Determine the [X, Y] coordinate at the center of the cell enclosing the given text.  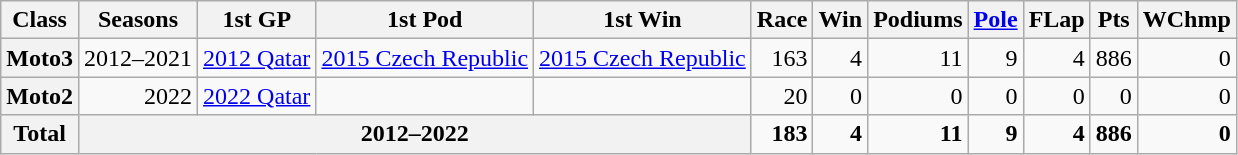
163 [782, 58]
1st Pod [425, 20]
2022 Qatar [257, 96]
Seasons [138, 20]
1st Win [643, 20]
2012–2021 [138, 58]
2012 Qatar [257, 58]
2012–2022 [414, 134]
Moto2 [40, 96]
2022 [138, 96]
1st GP [257, 20]
Race [782, 20]
20 [782, 96]
Pole [996, 20]
183 [782, 134]
Total [40, 134]
Podiums [918, 20]
Pts [1114, 20]
Moto3 [40, 58]
FLap [1056, 20]
WChmp [1186, 20]
Class [40, 20]
Win [840, 20]
